Return the [x, y] coordinate for the center point of the cell that contains the specified text.  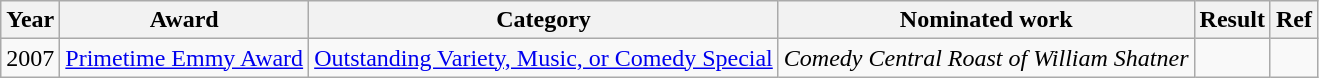
Year [30, 20]
2007 [30, 58]
Category [544, 20]
Comedy Central Roast of William Shatner [986, 58]
Award [184, 20]
Nominated work [986, 20]
Outstanding Variety, Music, or Comedy Special [544, 58]
Ref [1294, 20]
Result [1232, 20]
Primetime Emmy Award [184, 58]
